From the cell containing the given text, extract its center point as [x, y] coordinate. 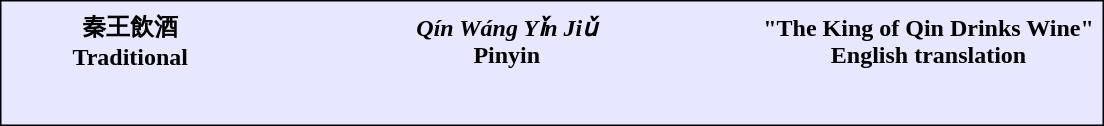
Qín Wáng Yǐn JiǔPinyin [506, 41]
秦王飲酒Traditional [130, 41]
"The King of Qin Drinks Wine"English translation [929, 41]
